Detect which cell encompasses the target text, then output its (X, Y) center coordinate. 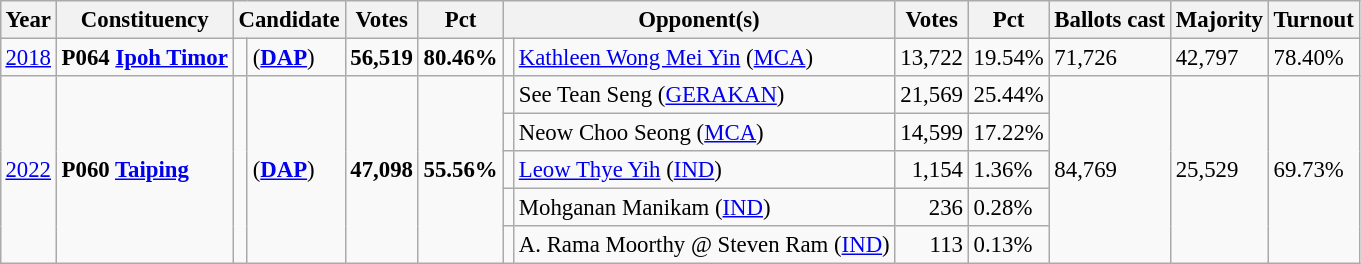
Turnout (1314, 20)
47,098 (382, 170)
A. Rama Moorthy @ Steven Ram (IND) (704, 245)
Kathleen Wong Mei Yin (MCA) (704, 57)
See Tean Seng (GERAKAN) (704, 95)
113 (932, 245)
P064 Ipoh Timor (144, 57)
2018 (28, 57)
69.73% (1314, 170)
Candidate (289, 20)
21,569 (932, 95)
Leow Thye Yih (IND) (704, 170)
13,722 (932, 57)
P060 Taiping (144, 170)
55.56% (460, 170)
Neow Choo Seong (MCA) (704, 133)
56,519 (382, 57)
0.28% (1008, 208)
0.13% (1008, 245)
17.22% (1008, 133)
Ballots cast (1110, 20)
Year (28, 20)
1,154 (932, 170)
80.46% (460, 57)
Constituency (144, 20)
84,769 (1110, 170)
14,599 (932, 133)
25.44% (1008, 95)
1.36% (1008, 170)
Majority (1219, 20)
19.54% (1008, 57)
2022 (28, 170)
25,529 (1219, 170)
236 (932, 208)
71,726 (1110, 57)
78.40% (1314, 57)
Mohganan Manikam (IND) (704, 208)
42,797 (1219, 57)
Opponent(s) (699, 20)
